Extract the (x, y) coordinate from the center of the cell holding the provided text.  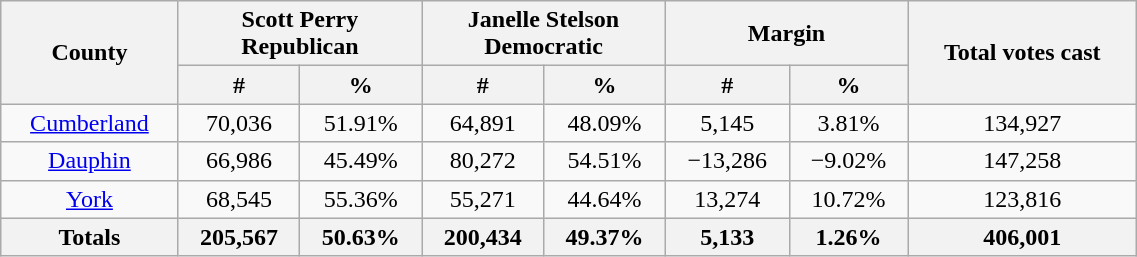
45.49% (361, 161)
Scott PerryRepublican (300, 34)
55,271 (483, 199)
10.72% (848, 199)
1.26% (848, 237)
134,927 (1022, 123)
147,258 (1022, 161)
123,816 (1022, 199)
55.36% (361, 199)
5,133 (727, 237)
51.91% (361, 123)
49.37% (605, 237)
Totals (90, 237)
54.51% (605, 161)
Dauphin (90, 161)
48.09% (605, 123)
66,986 (239, 161)
64,891 (483, 123)
80,272 (483, 161)
Margin (786, 34)
70,036 (239, 123)
200,434 (483, 237)
5,145 (727, 123)
68,545 (239, 199)
13,274 (727, 199)
−13,286 (727, 161)
County (90, 52)
406,001 (1022, 237)
44.64% (605, 199)
−9.02% (848, 161)
Cumberland (90, 123)
3.81% (848, 123)
Janelle StelsonDemocratic (544, 34)
205,567 (239, 237)
Total votes cast (1022, 52)
York (90, 199)
50.63% (361, 237)
